Output the (x, y) coordinate of the center of the cell containing the given text.  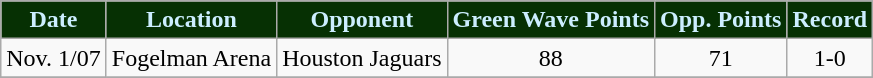
Houston Jaguars (362, 58)
Nov. 1/07 (54, 58)
Opp. Points (721, 20)
Opponent (362, 20)
Date (54, 20)
Green Wave Points (551, 20)
88 (551, 58)
71 (721, 58)
Record (830, 20)
Location (191, 20)
1-0 (830, 58)
Fogelman Arena (191, 58)
